Identify which cell holds the provided text, then report its (x, y) central coordinate. 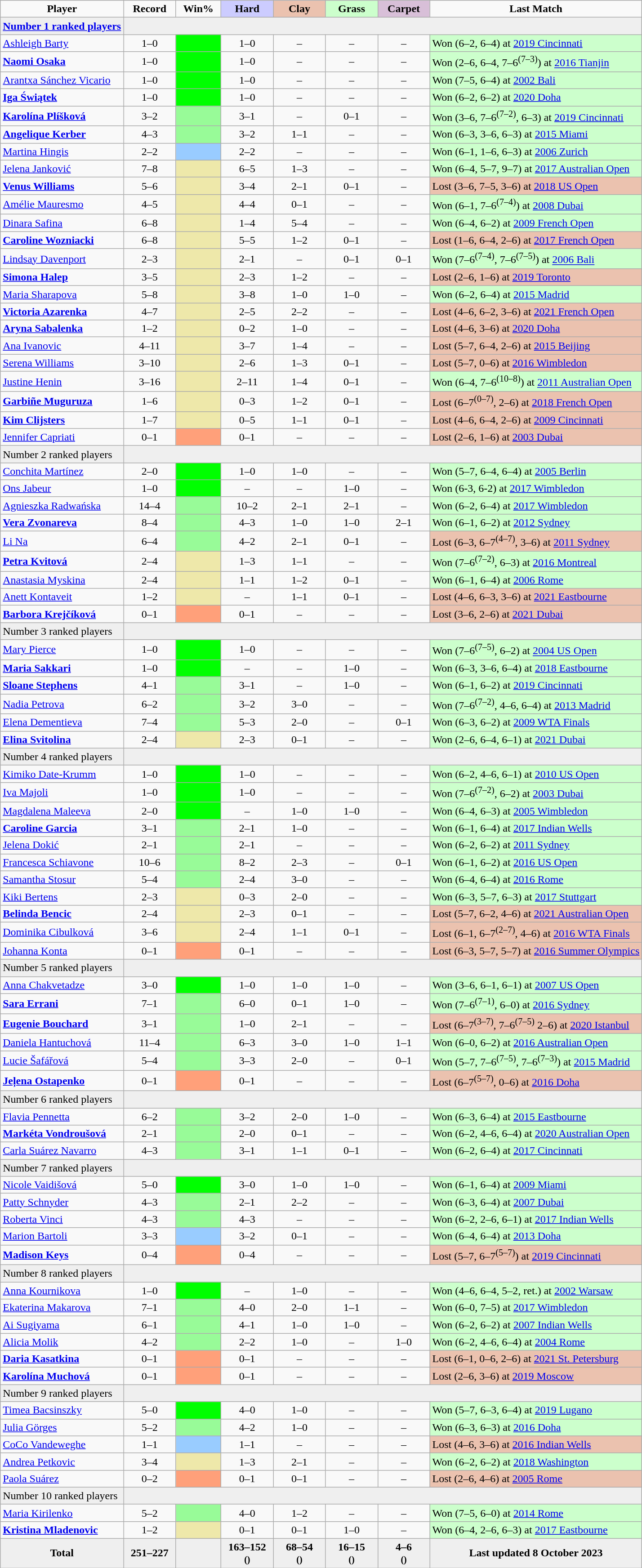
Arantxa Sánchez Vicario (62, 80)
Amélie Mauresmo (62, 204)
Lost (6–1, 0–6, 2–6) at 2021 St. Petersburg (536, 1359)
Won (3–6, 7–6(7–2), 6–3) at 2019 Cincinnati (536, 116)
Karolína Plíšková (62, 116)
Carpet (404, 9)
Won (6–3, 3–6, 6–4) at 2018 Eastbourne (536, 668)
Maria Sakkari (62, 668)
Dominika Cibulková (62, 932)
Maria Kirilenko (62, 1513)
Won (6–1, 6–4) at 2006 Rome (536, 580)
Win% (199, 9)
Won (5–7, 6–4, 6–4) at 2005 Berlin (536, 471)
Garbiñe Muguruza (62, 402)
3–6 (150, 932)
Number 10 ranked players (62, 1496)
Won (6–3, 6–3) at 2016 Doha (536, 1427)
7–4 (150, 722)
Lost (4–6, 3–6) at 2016 Indian Wells (536, 1444)
5–3 (247, 722)
Lost (2–6, 4–6) at 2005 Rome (536, 1479)
Elina Svitolina (62, 739)
Number 5 ranked players (62, 968)
0–5 (247, 420)
Jeļena Ostapenko (62, 1081)
Julia Görges (62, 1427)
Won (6–3, 6–4) at 2015 Eastbourne (536, 1116)
Won (7–6(7–2), 6–3) at 2016 Montreal (536, 561)
Lost (6–7(0–7), 2–6) at 2018 French Open (536, 402)
Kristina Mladenovic (62, 1530)
Maria Sharapova (62, 294)
3–10 (150, 363)
Naomi Osaka (62, 62)
Iva Majoli (62, 792)
4–5 (150, 204)
163–152 () (247, 1554)
14–4 (150, 505)
Carla Suárez Navarro (62, 1151)
Lost (6–3, 6–7(4–7), 3–6) at 2011 Sydney (536, 541)
Won (6–2, 6–2) at 2007 Indian Wells (536, 1325)
6–0 (247, 1003)
Anna Chakvetadze (62, 985)
Anna Kournikova (62, 1291)
Number 8 ranked players (62, 1274)
Won (6–1, 6–2) at 2016 US Open (536, 862)
Petra Kvitová (62, 561)
Lost (5–7, 0–6) at 2016 Wimbledon (536, 363)
Won (7–5, 6–0) at 2014 Rome (536, 1513)
1–7 (150, 420)
11–4 (150, 1042)
Number 6 ranked players (62, 1099)
Belinda Bencic (62, 913)
Agnieszka Radwańska (62, 505)
251–227 (150, 1554)
Victoria Azarenka (62, 312)
Won (7–6(7–4), 7–6(7–5)) at 2006 Bali (536, 259)
Lost (6–3, 5–7, 5–7) at 2016 Summer Olympics (536, 951)
Ai Sugiyama (62, 1325)
Won (6–2, 6–2) at 2018 Washington (536, 1461)
Won (6–1, 6–2) at 2012 Sydney (536, 523)
Lost (1–6, 6–4, 2–6) at 2017 French Open (536, 240)
Won (6–4, 6–4) at 2013 Doha (536, 1236)
Lost (6–7(3–7), 7–6(7–5) 2–6) at 2020 Istanbul (536, 1024)
Markéta Vondroušová (62, 1134)
Lost (3–6, 7–5, 3–6) at 2018 US Open (536, 186)
Dinara Safina (62, 223)
Won (4–6, 6–4, 5–2, ret.) at 2002 Warsaw (536, 1291)
Won (6–3, 6–4) at 2007 Dubai (536, 1202)
10–6 (150, 862)
Won (6–4, 5–7, 9–7) at 2017 Australian Open (536, 169)
Last Match (536, 9)
Caroline Garcia (62, 828)
Won (2–6, 6–4, 7–6(7–3)) at 2016 Tianjin (536, 62)
4–7 (150, 312)
Patty Schnyder (62, 1202)
5–6 (150, 186)
Kimiko Date-Krumm (62, 774)
10–2 (247, 505)
Won (6–1, 6–4) at 2017 Indian Wells (536, 828)
Venus Williams (62, 186)
Lost (4–6, 3–6) at 2020 Doha (536, 329)
Mary Pierce (62, 650)
3–16 (150, 381)
Grass (352, 9)
Serena Williams (62, 363)
Clay (299, 9)
Anett Kontaveit (62, 597)
Nadia Petrova (62, 704)
Lost (5–7, 6–7(5–7)) at 2019 Cincinnati (536, 1255)
Daniela Hantuchová (62, 1042)
Conchita Martínez (62, 471)
6–3 (247, 1042)
Kiki Bertens (62, 896)
Lost (5–7, 6–2, 4–6) at 2021 Australian Open (536, 913)
Record (150, 9)
Angelique Kerber (62, 134)
Lost (5–7, 6–4, 2–6) at 2015 Beijing (536, 346)
5–8 (150, 294)
68–54 () (299, 1554)
Last updated 8 October 2023 (536, 1554)
3–7 (247, 346)
Jennifer Capriati (62, 437)
Won (6–2, 2–6, 6–1) at 2017 Indian Wells (536, 1219)
Lucie Šafářová (62, 1061)
Flavia Pennetta (62, 1116)
Won (7–6(7–1), 6–0) at 2016 Sydney (536, 1003)
3–8 (247, 294)
Won (6–1, 6–4) at 2009 Miami (536, 1185)
Sara Errani (62, 1003)
Won (5–7, 7–6(7–5), 7–6(7–3)) at 2015 Madrid (536, 1061)
Won (6–2, 6–2) at 2020 Doha (536, 98)
2–5 (247, 312)
Daria Kasatkina (62, 1359)
Jelena Dokić (62, 845)
Won (6-3, 6-2) at 2017 Wimbledon (536, 488)
Won (7–5, 6–4) at 2002 Bali (536, 80)
Francesca Schiavone (62, 862)
Nicole Vaidišová (62, 1185)
Won (5–7, 6–3, 6–4) at 2019 Lugano (536, 1410)
Martina Hingis (62, 151)
Won (6–4, 6–2) at 2009 French Open (536, 223)
Lost (4–6, 6–3, 3–6) at 2021 Eastbourne (536, 597)
Johanna Konta (62, 951)
Won (3–6, 6–1, 6–1) at 2007 US Open (536, 985)
Won (6–3, 3–6, 6–3) at 2015 Miami (536, 134)
Vera Zvonareva (62, 523)
Elena Dementieva (62, 722)
Ashleigh Barty (62, 43)
Player (62, 9)
Lost (4–6, 6–2, 3–6) at 2021 French Open (536, 312)
Magdalena Maleeva (62, 811)
2–11 (247, 381)
Won (6–4, 2–6, 6–3) at 2017 Eastbourne (536, 1530)
Lost (6–7(5–7), 0–6) at 2016 Doha (536, 1081)
Won (6–1, 1–6, 6–3) at 2006 Zurich (536, 151)
Paola Suárez (62, 1479)
Number 2 ranked players (62, 454)
Won (6–2, 6–2) at 2011 Sydney (536, 845)
Lindsay Davenport (62, 259)
Timea Bacsinszky (62, 1410)
Lost (3–6, 2–6) at 2021 Dubai (536, 614)
Jelena Janković (62, 169)
Number 4 ranked players (62, 757)
Lost (6–1, 6–7(2–7), 4–6) at 2016 WTA Finals (536, 932)
Won (6–2, 6–4) at 2019 Cincinnati (536, 43)
Eugenie Bouchard (62, 1024)
Won (6–3, 5–7, 6–3) at 2017 Stuttgart (536, 896)
Li Na (62, 541)
Won (6–4, 6–4) at 2016 Rome (536, 879)
Won (6–3, 6–2) at 2009 WTA Finals (536, 722)
Karolína Muchová (62, 1376)
6–4 (150, 541)
Ons Jabeur (62, 488)
Lost (2–6, 1–6) at 2003 Dubai (536, 437)
Won (6–0, 7–5) at 2017 Wimbledon (536, 1308)
Ekaterina Makarova (62, 1308)
Madison Keys (62, 1255)
Won (7–6(7–2), 6–2) at 2003 Dubai (536, 792)
Number 3 ranked players (62, 631)
Lost (4–6, 6–4, 2–6) at 2009 Cincinnati (536, 420)
Won (6–1, 7–6(7–4)) at 2008 Dubai (536, 204)
CoCo Vandeweghe (62, 1444)
Won (6–1, 6–2) at 2019 Cincinnati (536, 686)
Number 7 ranked players (62, 1168)
Won (6–2, 6–4) at 2017 Cincinnati (536, 1151)
Won (6–2, 6–4) at 2017 Wimbledon (536, 505)
Iga Świątek (62, 98)
Marion Bartoli (62, 1236)
1–6 (150, 402)
Number 1 ranked players (62, 26)
Roberta Vinci (62, 1219)
Sloane Stephens (62, 686)
Total (62, 1554)
6–5 (247, 169)
Won (7–6(7–5), 6–2) at 2004 US Open (536, 650)
7–8 (150, 169)
Won (2–6, 6–4, 6–1) at 2021 Dubai (536, 739)
Won (6–2, 4–6, 6–1) at 2010 US Open (536, 774)
Number 9 ranked players (62, 1393)
6–1 (150, 1325)
4–4 (247, 204)
Won (6–0, 6–2) at 2016 Australian Open (536, 1042)
4–11 (150, 346)
8–4 (150, 523)
Andrea Petkovic (62, 1461)
Alicia Molik (62, 1342)
Lost (2–6, 1–6) at 2019 Toronto (536, 277)
Won (6–2, 6–4) at 2015 Madrid (536, 294)
Anastasia Myskina (62, 580)
Samantha Stosur (62, 879)
Ana Ivanovic (62, 346)
Lost (2–6, 3–6) at 2019 Moscow (536, 1376)
Won (6–2, 4–6, 6–4) at 2004 Rome (536, 1342)
2–6 (247, 363)
8–2 (247, 862)
Hard (247, 9)
4–6 () (404, 1554)
5–5 (247, 240)
16–15 () (352, 1554)
Won (6–2, 4–6, 6–4) at 2020 Australian Open (536, 1134)
3–5 (150, 277)
Barbora Krejčíková (62, 614)
Kim Clijsters (62, 420)
Caroline Wozniacki (62, 240)
Justine Henin (62, 381)
Aryna Sabalenka (62, 329)
Won (7–6(7–2), 4–6, 6–4) at 2013 Madrid (536, 704)
Won (6–4, 7–6(10–8)) at 2011 Australian Open (536, 381)
Won (6–4, 6–3) at 2005 Wimbledon (536, 811)
Simona Halep (62, 277)
